Provide the [x, y] coordinate of the cell's center where the given text is located.  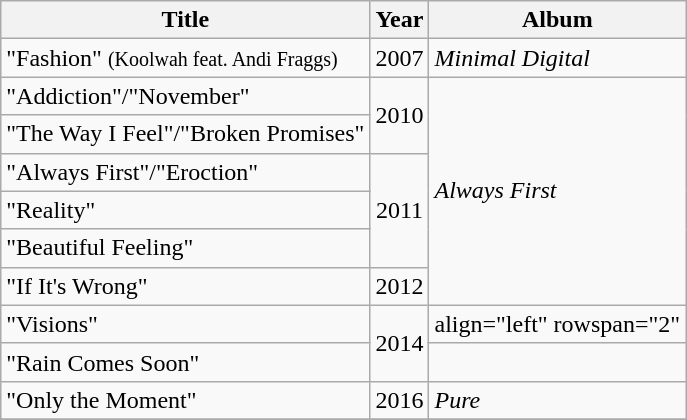
2016 [400, 400]
Pure [558, 400]
Title [186, 20]
Album [558, 20]
"Visions" [186, 324]
2007 [400, 58]
Year [400, 20]
"Always First"/"Eroction" [186, 172]
"Only the Moment" [186, 400]
2010 [400, 115]
align="left" rowspan="2" [558, 324]
Minimal Digital [558, 58]
"Rain Comes Soon" [186, 362]
"The Way I Feel"/"Broken Promises" [186, 134]
"Reality" [186, 210]
2014 [400, 343]
"Fashion" (Koolwah feat. Andi Fraggs) [186, 58]
2012 [400, 286]
"Beautiful Feeling" [186, 248]
"If It's Wrong" [186, 286]
"Addiction"/"November" [186, 96]
Always First [558, 191]
2011 [400, 210]
